Search for the cell housing the specified text and yield its (x, y) center coordinate. 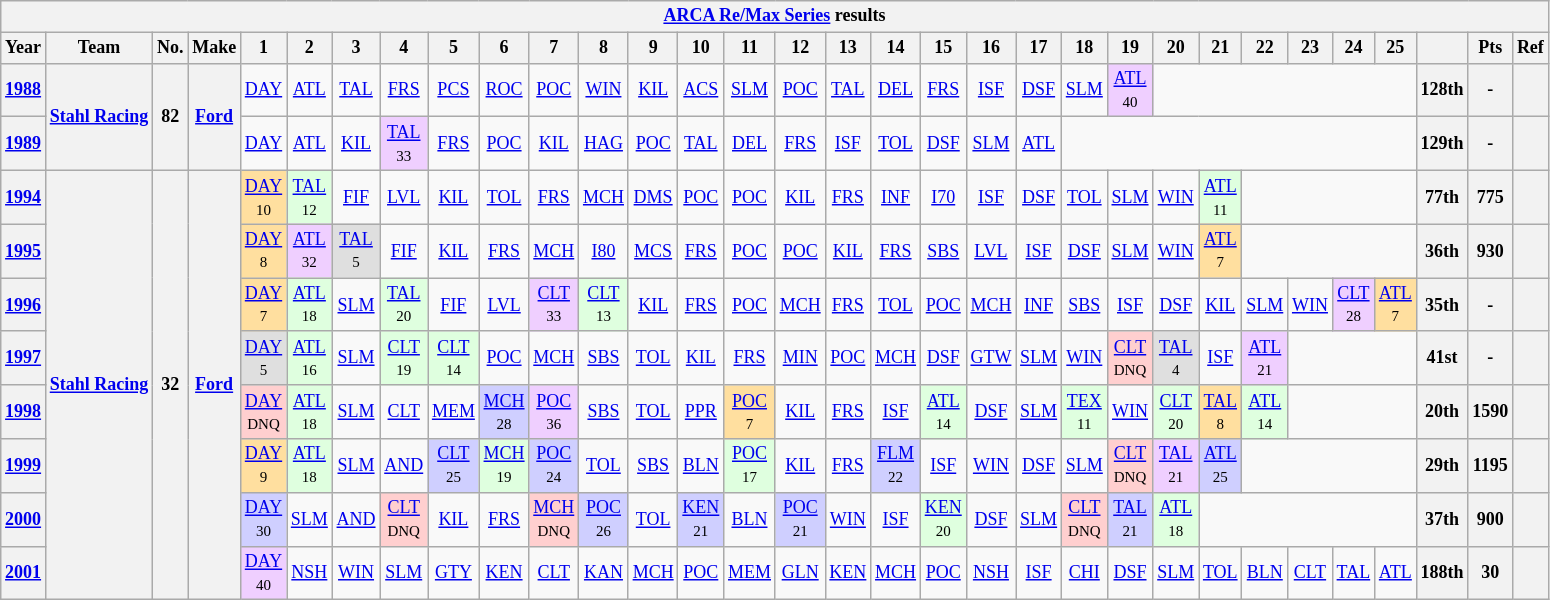
9 (653, 48)
CLT33 (554, 305)
8 (604, 48)
DAY5 (263, 358)
29th (1442, 466)
MIN (800, 358)
ATL25 (1220, 466)
TAL5 (356, 251)
ACS (701, 90)
DAY9 (263, 466)
HAG (604, 144)
30 (1490, 573)
129th (1442, 144)
DMS (653, 197)
POC7 (750, 412)
36th (1442, 251)
24 (1353, 48)
82 (170, 116)
Pts (1490, 48)
DAY30 (263, 519)
21 (1220, 48)
POC21 (800, 519)
CLT13 (604, 305)
3 (356, 48)
2001 (24, 573)
TEX11 (1084, 412)
PCS (454, 90)
I80 (604, 251)
POC26 (604, 519)
TAL33 (404, 144)
Make (214, 48)
1590 (1490, 412)
188th (1442, 573)
930 (1490, 251)
KEN21 (701, 519)
GLN (800, 573)
Team (98, 48)
DAY8 (263, 251)
DAY40 (263, 573)
22 (1265, 48)
23 (1310, 48)
775 (1490, 197)
1997 (24, 358)
PPR (701, 412)
ATL40 (1130, 90)
1989 (24, 144)
TAL8 (1220, 412)
2000 (24, 519)
FLM22 (896, 466)
DAYDNQ (263, 412)
13 (848, 48)
12 (800, 48)
37th (1442, 519)
19 (1130, 48)
11 (750, 48)
Year (24, 48)
DAY7 (263, 305)
18 (1084, 48)
20th (1442, 412)
ATL16 (309, 358)
ATL21 (1265, 358)
MCHDNQ (554, 519)
4 (404, 48)
CLT19 (404, 358)
1999 (24, 466)
6 (504, 48)
CLT20 (1176, 412)
1994 (24, 197)
TAL20 (404, 305)
16 (991, 48)
25 (1396, 48)
20 (1176, 48)
5 (454, 48)
17 (1039, 48)
35th (1442, 305)
77th (1442, 197)
15 (943, 48)
CHI (1084, 573)
1998 (24, 412)
I70 (943, 197)
2 (309, 48)
32 (170, 384)
No. (170, 48)
POC24 (554, 466)
ROC (504, 90)
14 (896, 48)
TAL12 (309, 197)
1995 (24, 251)
1 (263, 48)
ATL11 (1220, 197)
41st (1442, 358)
900 (1490, 519)
POC36 (554, 412)
1988 (24, 90)
1195 (1490, 466)
ARCA Re/Max Series results (774, 16)
CLT25 (454, 466)
CLT14 (454, 358)
GTY (454, 573)
MCH19 (504, 466)
1996 (24, 305)
7 (554, 48)
ATL32 (309, 251)
MCH28 (504, 412)
GTW (991, 358)
MCS (653, 251)
TAL4 (1176, 358)
128th (1442, 90)
POC17 (750, 466)
KEN20 (943, 519)
10 (701, 48)
Ref (1531, 48)
DAY10 (263, 197)
KAN (604, 573)
CLT28 (1353, 305)
